Return the (X, Y) coordinate for the center point of the cell that contains the specified text.  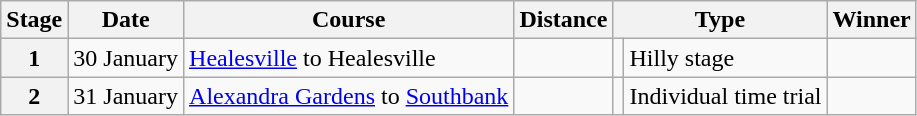
31 January (126, 96)
Alexandra Gardens to Southbank (349, 96)
Winner (872, 20)
Individual time trial (726, 96)
Course (349, 20)
30 January (126, 58)
Healesville to Healesville (349, 58)
Type (720, 20)
Hilly stage (726, 58)
Date (126, 20)
Stage (34, 20)
Distance (564, 20)
2 (34, 96)
1 (34, 58)
